Scan for the cell matching the given text and deliver its (X, Y) coordinate at center. 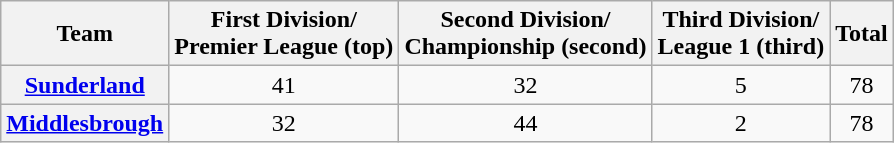
44 (526, 123)
2 (741, 123)
Total (862, 34)
5 (741, 85)
Team (85, 34)
Sunderland (85, 85)
Second Division/Championship (second) (526, 34)
Middlesbrough (85, 123)
First Division/Premier League (top) (284, 34)
Third Division/League 1 (third) (741, 34)
41 (284, 85)
